Return [x, y] of the center of cell containing provided text 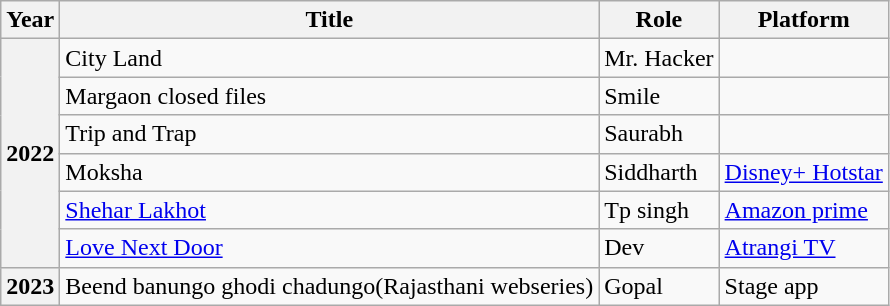
Tp singh [659, 210]
Role [659, 20]
Atrangi TV [804, 248]
Disney+ Hotstar [804, 172]
Siddharth [659, 172]
Stage app [804, 286]
Moksha [330, 172]
Dev [659, 248]
Platform [804, 20]
Margaon closed files [330, 96]
Shehar Lakhot [330, 210]
Saurabh [659, 134]
Mr. Hacker [659, 58]
Amazon prime [804, 210]
Trip and Trap [330, 134]
Gopal [659, 286]
2023 [30, 286]
Year [30, 20]
City Land [330, 58]
2022 [30, 153]
Smile [659, 96]
Love Next Door [330, 248]
Beend banungo ghodi chadungo(Rajasthani webseries) [330, 286]
Title [330, 20]
